Pinpoint the cell where the given text exists, returning its [x, y] midpoint coordinate. 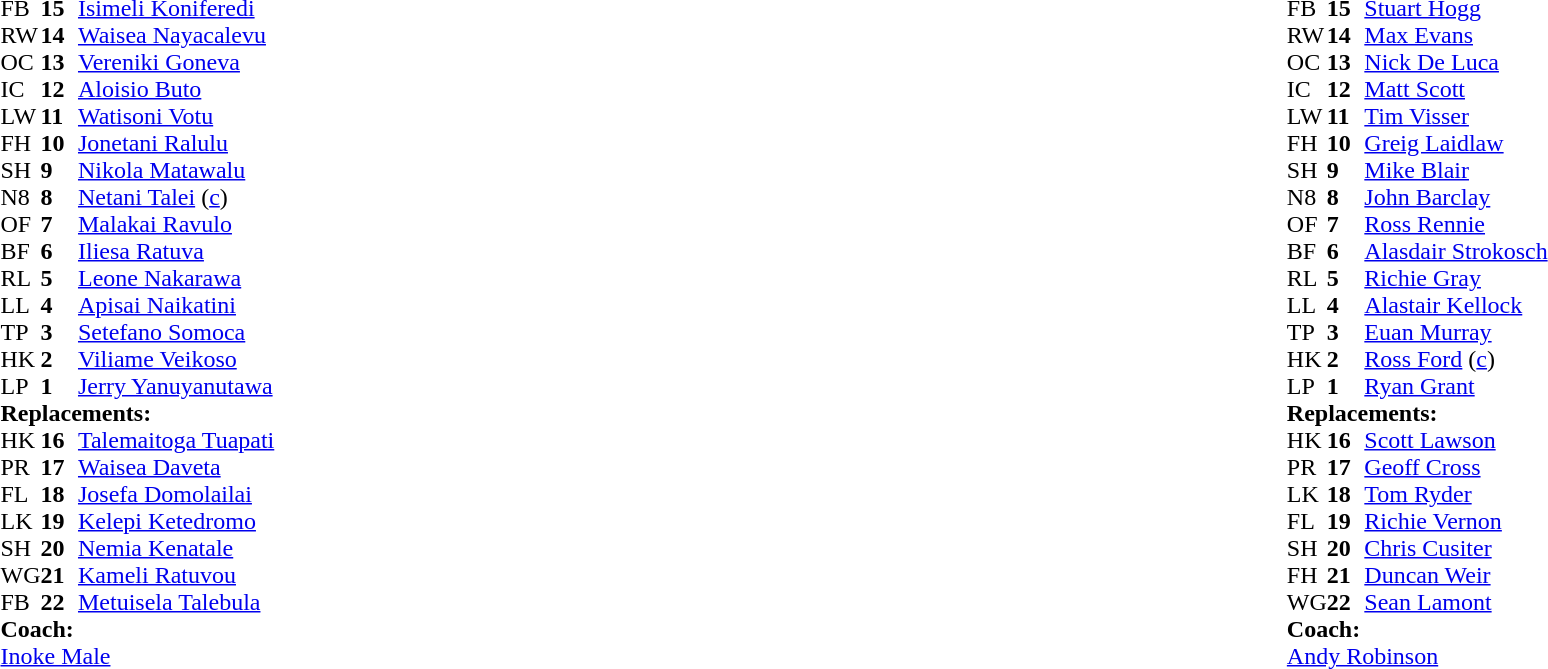
Chris Cusiter [1456, 548]
Ryan Grant [1456, 386]
Watisoni Votu [176, 116]
Inoke Male [137, 656]
Tom Ryder [1456, 494]
Greig Laidlaw [1456, 144]
Viliame Veikoso [176, 360]
Setefano Somoca [176, 332]
Euan Murray [1456, 332]
Netani Talei (c) [176, 198]
Kameli Ratuvou [176, 576]
Geoff Cross [1456, 468]
Matt Scott [1456, 90]
Sean Lamont [1456, 602]
Apisai Naikatini [176, 306]
Alastair Kellock [1456, 306]
Nemia Kenatale [176, 548]
Talemaitoga Tuapati [176, 440]
Aloisio Buto [176, 90]
Mike Blair [1456, 170]
Ross Ford (c) [1456, 360]
Leone Nakarawa [176, 278]
Richie Gray [1456, 278]
Kelepi Ketedromo [176, 522]
Iliesa Ratuva [176, 252]
Tim Visser [1456, 116]
Jerry Yanuyanutawa [176, 386]
Nikola Matawalu [176, 170]
Josefa Domolailai [176, 494]
Ross Rennie [1456, 224]
Vereniki Goneva [176, 62]
Alasdair Strokosch [1456, 252]
Metuisela Talebula [176, 602]
Andy Robinson [1418, 656]
Max Evans [1456, 36]
Duncan Weir [1456, 576]
Waisea Daveta [176, 468]
Richie Vernon [1456, 522]
Malakai Ravulo [176, 224]
John Barclay [1456, 198]
Nick De Luca [1456, 62]
Scott Lawson [1456, 440]
Waisea Nayacalevu [176, 36]
Jonetani Ralulu [176, 144]
FB [20, 602]
